From the cell containing the given text, extract its center point as [x, y] coordinate. 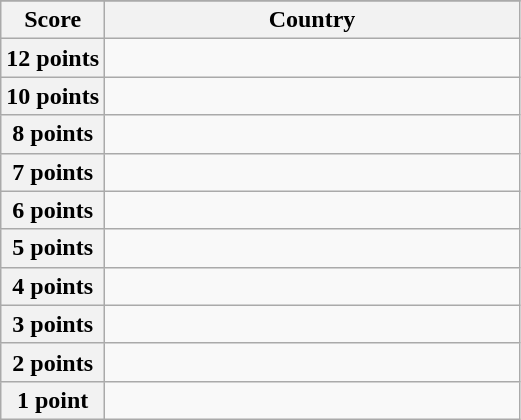
Score [53, 20]
5 points [53, 248]
Country [312, 20]
7 points [53, 172]
1 point [53, 400]
6 points [53, 210]
4 points [53, 286]
8 points [53, 134]
10 points [53, 96]
3 points [53, 324]
12 points [53, 58]
2 points [53, 362]
